Identify which cell holds the provided text, then report its [x, y] central coordinate. 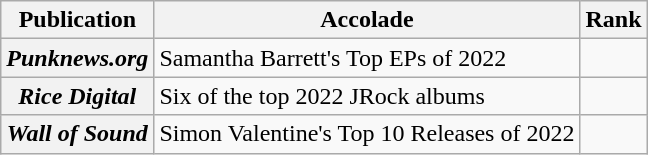
Rank [614, 20]
Publication [78, 20]
Simon Valentine's Top 10 Releases of 2022 [367, 134]
Punknews.org [78, 58]
Accolade [367, 20]
Wall of Sound [78, 134]
Rice Digital [78, 96]
Samantha Barrett's Top EPs of 2022 [367, 58]
Six of the top 2022 JRock albums [367, 96]
